Determine the (x, y) coordinate at the center of the cell enclosing the given text.  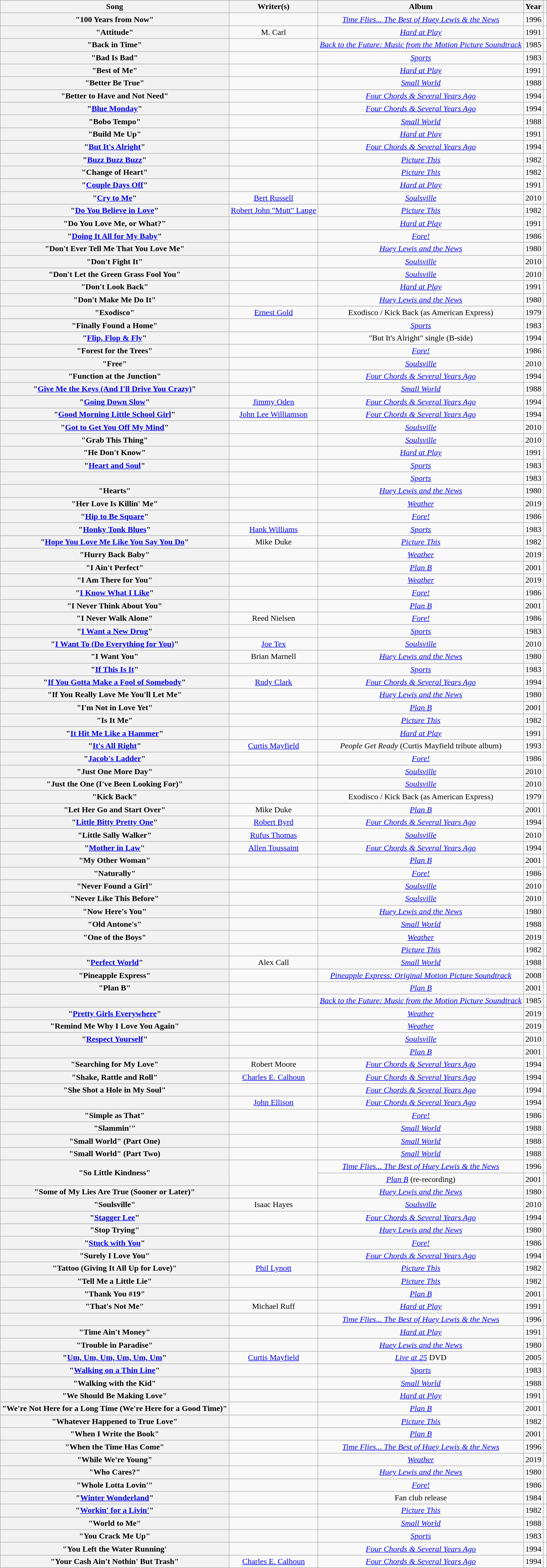
"Some of My Lies Are True (Sooner or Later)" (115, 1192)
"Searching for My Love" (115, 1064)
"Pretty Girls Everywhere" (115, 1014)
"Good Morning Little School Girl" (115, 415)
"If This Is It" (115, 669)
"I Never Think About You" (115, 606)
"Bad Is Bad" (115, 58)
"I Never Walk Alone" (115, 618)
"Shake, Rattle and Roll" (115, 1077)
Fan club release (421, 1498)
"My Other Woman" (115, 861)
"Thank You #19" (115, 1294)
Brian Marnell (274, 657)
"Couple Days Off" (115, 185)
Rudy Clark (274, 682)
"Time Ain't Money" (115, 1332)
"Do You Love Me, or What?" (115, 223)
"Don't Let the Green Grass Fool You" (115, 274)
Robert John "Mutt" Lange (274, 211)
"Don't Look Back" (115, 287)
Live at 25 DVD (421, 1357)
"Just One More Day" (115, 771)
"Trouble in Paradise" (115, 1345)
1993 (533, 746)
"Never Like This Before" (115, 899)
"When I Write the Book" (115, 1434)
"Respect Yourself" (115, 1039)
Jimmy Oden (274, 402)
"When the Time Has Come" (115, 1447)
"Mother in Law" (115, 848)
"Give Me the Keys (And I'll Drive You Crazy)" (115, 389)
Pineapple Express: Original Motion Picture Soundtrack (421, 975)
"Blue Monday" (115, 108)
"Hurry Back Baby" (115, 554)
"Just the One (I've Been Looking For)" (115, 784)
"That's Not Me" (115, 1306)
"Stagger Lee" (115, 1217)
"Whatever Happened to True Love" (115, 1421)
"Bobo Tempo" (115, 121)
"So Little Kindness" (115, 1173)
"Old Antone's" (115, 924)
"Build Me Up" (115, 134)
"Winter Wonderland" (115, 1498)
"Walking with the Kid" (115, 1383)
"Kick Back" (115, 797)
2005 (533, 1357)
"World to Me" (115, 1523)
"Tattoo (Giving It All Up for Love)" (115, 1268)
"Stuck with You" (115, 1243)
"But It's Alright" single (B-side) (421, 338)
"If You Really Love Me You'll Let Me" (115, 695)
"I Ain't Perfect" (115, 568)
"It Hit Me Like a Hammer" (115, 733)
"I Am There for You" (115, 580)
"I Want You" (115, 657)
"Hearts" (115, 491)
"Tell Me a Little Lie" (115, 1281)
Bert Russell (274, 198)
"Small World" (Part One) (115, 1141)
Rufus Thomas (274, 835)
"Going Down Slow" (115, 402)
"Exodisco" (115, 312)
"Your Cash Ain't Nothin' But Trash" (115, 1561)
"You Crack Me Up" (115, 1536)
"Jacob's Ladder" (115, 758)
"He Don't Know" (115, 453)
"One of the Boys" (115, 937)
"Best of Me" (115, 70)
"Grab This Thing" (115, 440)
Isaac Hayes (274, 1205)
"Who Cares?" (115, 1472)
M. Carl (274, 32)
"Flip, Flop & Fly" (115, 338)
Year (533, 7)
"Free" (115, 363)
2008 (533, 975)
"Better to Have and Not Need" (115, 96)
"Soulsville" (115, 1205)
Joe Tex (274, 644)
"Finally Found a Home" (115, 325)
"Plan B" (115, 988)
John Ellison (274, 1103)
"I Know What I Like" (115, 593)
"I'm Not in Love Yet" (115, 707)
"Better Be True" (115, 83)
"Let Her Go and Start Over" (115, 810)
"Don't Ever Tell Me That You Love Me" (115, 249)
"Hope You Love Me Like You Say You Do" (115, 542)
"Naturally" (115, 873)
"Walking on a Thin Line" (115, 1370)
Robert Moore (274, 1064)
"We're Not Here for a Long Time (We're Here for a Good Time)" (115, 1409)
"She Shot a Hole in My Soul" (115, 1090)
"Hip to Be Square" (115, 516)
"Honky Tonk Blues" (115, 529)
"Do You Believe in Love" (115, 211)
"Don't Make Me Do It" (115, 300)
1984 (533, 1498)
"Little Sally Walker" (115, 835)
"Her Love Is Killin' Me" (115, 504)
"Surely I Love You" (115, 1256)
"It's All Right" (115, 746)
Alex Call (274, 962)
"Change of Heart" (115, 172)
Plan B (re-recording) (421, 1179)
"We Should Be Making Love" (115, 1396)
"Remind Me Why I Love You Again" (115, 1026)
Album (421, 7)
Phil Lynott (274, 1268)
"Forest for the Trees" (115, 351)
"Got to Get You Off My Mind" (115, 427)
Hank Williams (274, 529)
Michael Ruff (274, 1306)
John Lee Williamson (274, 415)
"Never Found a Girl" (115, 886)
"Stop Trying" (115, 1230)
"Buzz Buzz Buzz" (115, 160)
"I Want a New Drug" (115, 631)
"Simple as That" (115, 1115)
"I Want To (Do Everything for You)" (115, 644)
"Small World" (Part Two) (115, 1153)
"Little Bitty Pretty One" (115, 822)
"Slammin'" (115, 1128)
Ernest Gold (274, 312)
"Now Here's You" (115, 911)
"Is It Me" (115, 720)
"If You Gotta Make a Fool of Somebody" (115, 682)
"Back in Time" (115, 45)
"Whole Lotta Lovin'" (115, 1485)
Robert Byrd (274, 822)
Allen Toussaint (274, 848)
"Cry to Me" (115, 198)
"Workin' for a Livin'" (115, 1510)
"But It's Alright" (115, 147)
"Attitude" (115, 32)
"Heart and Soul" (115, 465)
"Don't Fight It" (115, 262)
"While We're Young" (115, 1460)
"100 Years from Now" (115, 19)
"You Left the Water Running' (115, 1549)
"Perfect World" (115, 962)
Reed Nielsen (274, 618)
Writer(s) (274, 7)
Song (115, 7)
"Um, Um, Um, Um, Um, Um" (115, 1357)
"Function at the Junction" (115, 376)
People Get Ready (Curtis Mayfield tribute album) (421, 746)
"Doing It All for My Baby" (115, 236)
"Pineapple Express" (115, 975)
